Identify which cell holds the provided text, then report its [X, Y] central coordinate. 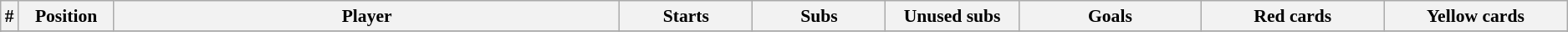
Yellow cards [1475, 16]
Position [67, 16]
Player [366, 16]
# [10, 16]
Subs [820, 16]
Unused subs [952, 16]
Goals [1110, 16]
Red cards [1293, 16]
Starts [686, 16]
